Provide the (x, y) coordinate of the cell's center where the given text is located.  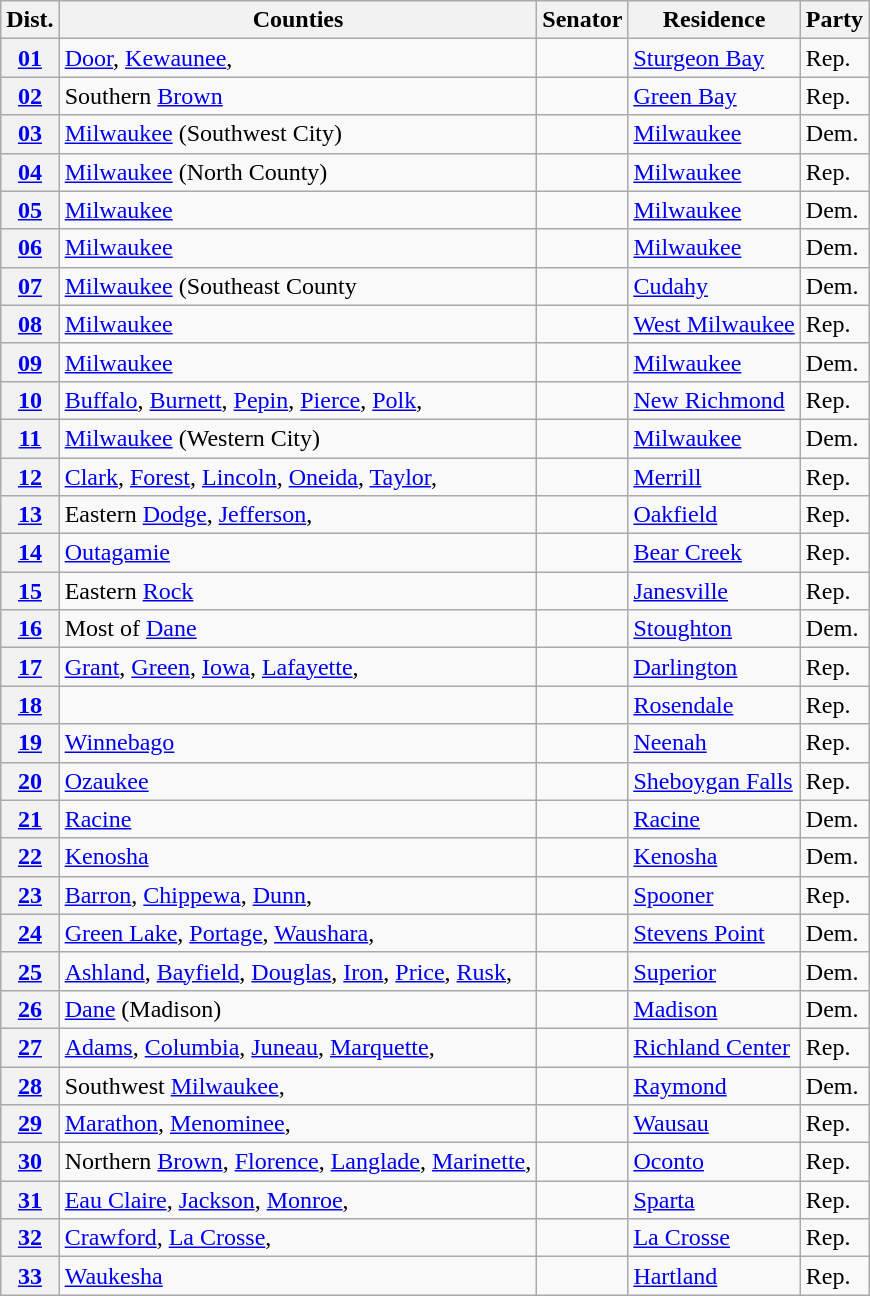
Ashland, Bayfield, Douglas, Iron, Price, Rusk, (298, 971)
Party (834, 20)
Green Bay (714, 96)
22 (30, 857)
Darlington (714, 667)
Southwest Milwaukee, (298, 1085)
Ozaukee (298, 781)
West Milwaukee (714, 324)
26 (30, 1009)
Superior (714, 971)
Southern Brown (298, 96)
21 (30, 819)
17 (30, 667)
Oconto (714, 1162)
14 (30, 553)
27 (30, 1047)
Senator (582, 20)
Bear Creek (714, 553)
04 (30, 172)
Eastern Rock (298, 591)
Door, Kewaunee, (298, 58)
Cudahy (714, 286)
32 (30, 1238)
Milwaukee (Southeast County (298, 286)
Sparta (714, 1200)
05 (30, 210)
Oakfield (714, 515)
Grant, Green, Iowa, Lafayette, (298, 667)
Sheboygan Falls (714, 781)
10 (30, 400)
Most of Dane (298, 629)
19 (30, 743)
Crawford, La Crosse, (298, 1238)
Residence (714, 20)
08 (30, 324)
07 (30, 286)
Raymond (714, 1085)
33 (30, 1276)
La Crosse (714, 1238)
Milwaukee (Southwest City) (298, 134)
Counties (298, 20)
New Richmond (714, 400)
06 (30, 248)
Waukesha (298, 1276)
Adams, Columbia, Juneau, Marquette, (298, 1047)
Buffalo, Burnett, Pepin, Pierce, Polk, (298, 400)
28 (30, 1085)
Green Lake, Portage, Waushara, (298, 933)
Dist. (30, 20)
15 (30, 591)
Neenah (714, 743)
Outagamie (298, 553)
20 (30, 781)
13 (30, 515)
09 (30, 362)
Spooner (714, 895)
Barron, Chippewa, Dunn, (298, 895)
29 (30, 1124)
31 (30, 1200)
23 (30, 895)
02 (30, 96)
Hartland (714, 1276)
Sturgeon Bay (714, 58)
Merrill (714, 477)
Marathon, Menominee, (298, 1124)
Eastern Dodge, Jefferson, (298, 515)
Janesville (714, 591)
25 (30, 971)
Winnebago (298, 743)
Eau Claire, Jackson, Monroe, (298, 1200)
Northern Brown, Florence, Langlade, Marinette, (298, 1162)
Milwaukee (Western City) (298, 438)
03 (30, 134)
Milwaukee (North County) (298, 172)
01 (30, 58)
Dane (Madison) (298, 1009)
Madison (714, 1009)
Stevens Point (714, 933)
Clark, Forest, Lincoln, Oneida, Taylor, (298, 477)
12 (30, 477)
24 (30, 933)
30 (30, 1162)
Stoughton (714, 629)
Richland Center (714, 1047)
18 (30, 705)
16 (30, 629)
Wausau (714, 1124)
11 (30, 438)
Rosendale (714, 705)
